Provide the [X, Y] coordinate of the cell's center where the given text is located.  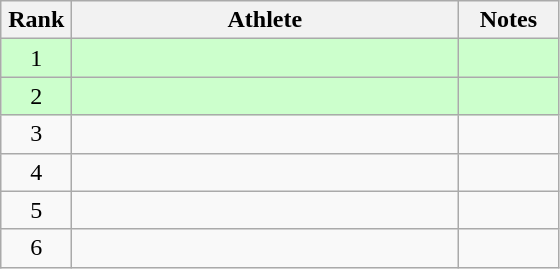
3 [36, 134]
6 [36, 248]
Notes [508, 20]
4 [36, 172]
2 [36, 96]
Athlete [265, 20]
1 [36, 58]
Rank [36, 20]
5 [36, 210]
